Locate the cell with the specified text and output its [X, Y] center coordinate. 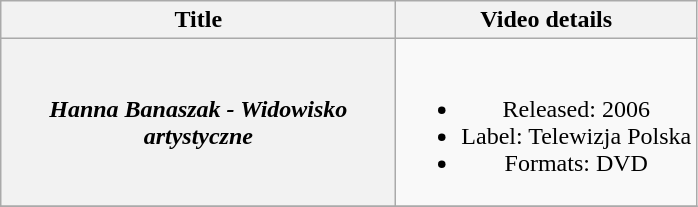
Released: 2006Label: Telewizja PolskaFormats: DVD [546, 122]
Video details [546, 20]
Hanna Banaszak - Widowisko artystyczne [198, 122]
Title [198, 20]
